Capture the cell that displays the provided text and extract its [X, Y] central coordinate. 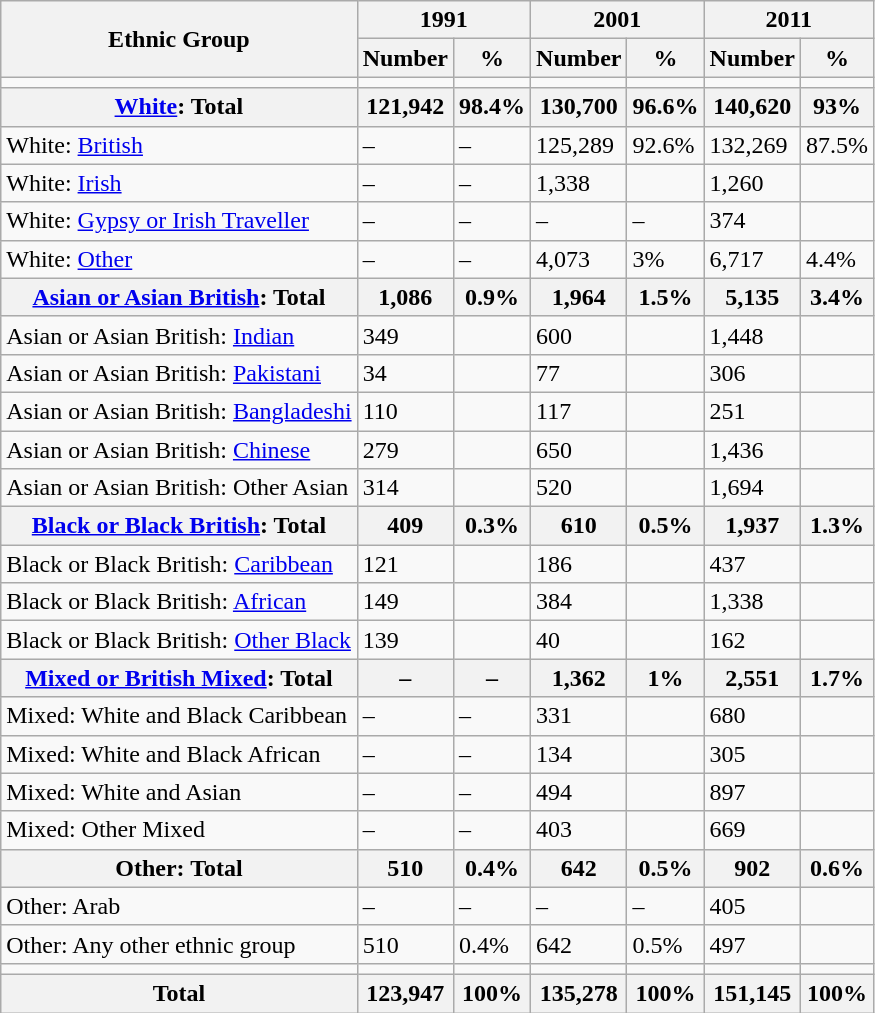
162 [752, 640]
Black or Black British: Caribbean [179, 564]
897 [752, 792]
1.5% [666, 297]
139 [405, 640]
Ethnic Group [179, 39]
3.4% [836, 297]
125,289 [579, 145]
1,937 [752, 526]
White: Gypsy or Irish Traveller [179, 221]
130,700 [579, 107]
Mixed: White and Black Caribbean [179, 716]
Mixed: White and Black African [179, 754]
1991 [444, 20]
92.6% [666, 145]
2011 [788, 20]
Other: Total [179, 868]
140,620 [752, 107]
Asian or Asian British: Total [179, 297]
669 [752, 830]
1.7% [836, 678]
121 [405, 564]
4.4% [836, 259]
409 [405, 526]
4,073 [579, 259]
305 [752, 754]
149 [405, 602]
77 [579, 373]
White: British [179, 145]
680 [752, 716]
121,942 [405, 107]
437 [752, 564]
251 [752, 411]
610 [579, 526]
6,717 [752, 259]
135,278 [579, 993]
306 [752, 373]
600 [579, 335]
902 [752, 868]
5,135 [752, 297]
Black or Black British: Other Black [179, 640]
Other: Any other ethnic group [179, 944]
117 [579, 411]
Mixed: White and Asian [179, 792]
Asian or Asian British: Chinese [179, 449]
Mixed: Other Mixed [179, 830]
1% [666, 678]
Asian or Asian British: Bangladeshi [179, 411]
Total [179, 993]
314 [405, 488]
Black or Black British: African [179, 602]
497 [752, 944]
87.5% [836, 145]
Other: Arab [179, 906]
White: Total [179, 107]
0.9% [492, 297]
110 [405, 411]
405 [752, 906]
40 [579, 640]
403 [579, 830]
1,448 [752, 335]
White: Irish [179, 183]
2001 [618, 20]
123,947 [405, 993]
186 [579, 564]
279 [405, 449]
374 [752, 221]
520 [579, 488]
0.6% [836, 868]
331 [579, 716]
1.3% [836, 526]
White: Other [179, 259]
93% [836, 107]
1,436 [752, 449]
132,269 [752, 145]
1,694 [752, 488]
349 [405, 335]
650 [579, 449]
151,145 [752, 993]
Mixed or British Mixed: Total [179, 678]
98.4% [492, 107]
494 [579, 792]
384 [579, 602]
1,260 [752, 183]
1,964 [579, 297]
0.3% [492, 526]
2,551 [752, 678]
34 [405, 373]
1,362 [579, 678]
1,086 [405, 297]
96.6% [666, 107]
Black or Black British: Total [179, 526]
Asian or Asian British: Indian [179, 335]
3% [666, 259]
Asian or Asian British: Pakistani [179, 373]
134 [579, 754]
Asian or Asian British: Other Asian [179, 488]
